Pinpoint the cell where the given text exists, returning its (x, y) midpoint coordinate. 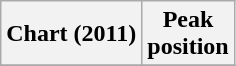
Chart (2011) (72, 34)
Peakposition (188, 34)
